Return (X, Y) of the center of cell containing provided text 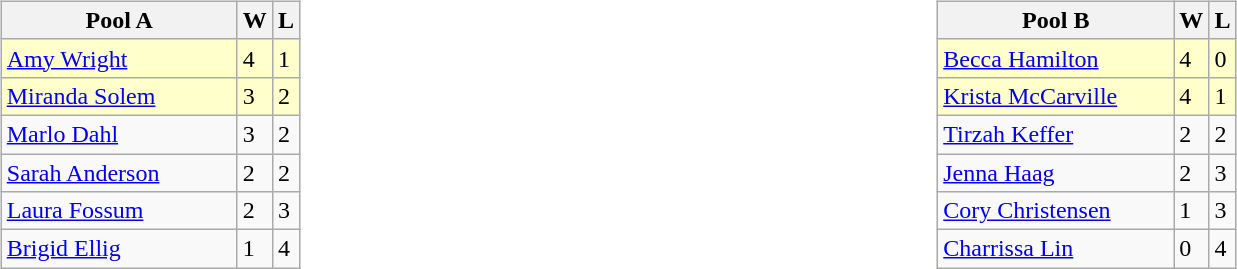
Amy Wright (119, 58)
Miranda Solem (119, 96)
Pool A (119, 20)
Brigid Ellig (119, 249)
Charrissa Lin (1056, 249)
Pool B (1056, 20)
Cory Christensen (1056, 211)
Becca Hamilton (1056, 58)
Tirzah Keffer (1056, 134)
Sarah Anderson (119, 173)
Jenna Haag (1056, 173)
Krista McCarville (1056, 96)
Laura Fossum (119, 211)
Marlo Dahl (119, 134)
